Return [x, y] of the center of cell containing provided text 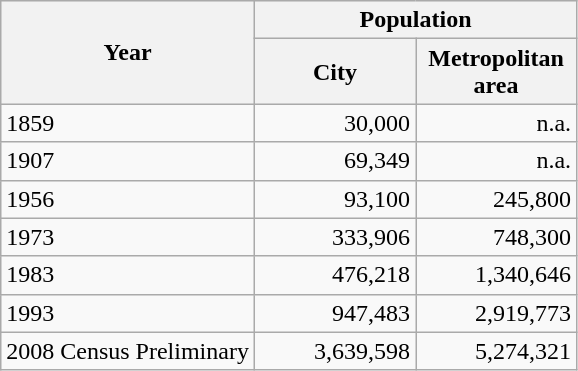
748,300 [496, 237]
947,483 [334, 313]
245,800 [496, 199]
1,340,646 [496, 275]
476,218 [334, 275]
333,906 [334, 237]
Population [415, 20]
1973 [128, 237]
City [334, 72]
2008 Census Preliminary [128, 351]
Metropolitan area [496, 72]
30,000 [334, 123]
1983 [128, 275]
5,274,321 [496, 351]
1859 [128, 123]
1993 [128, 313]
3,639,598 [334, 351]
Year [128, 52]
2,919,773 [496, 313]
1907 [128, 161]
1956 [128, 199]
93,100 [334, 199]
69,349 [334, 161]
